Identify which cell holds the provided text, then report its [X, Y] central coordinate. 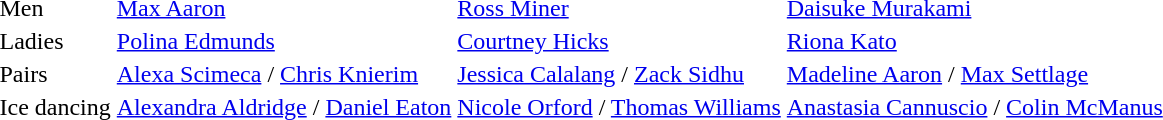
Courtney Hicks [619, 41]
Alexa Scimeca / Chris Knierim [284, 74]
Polina Edmunds [284, 41]
Jessica Calalang / Zack Sidhu [619, 74]
